Detect which cell encompasses the target text, then output its [X, Y] center coordinate. 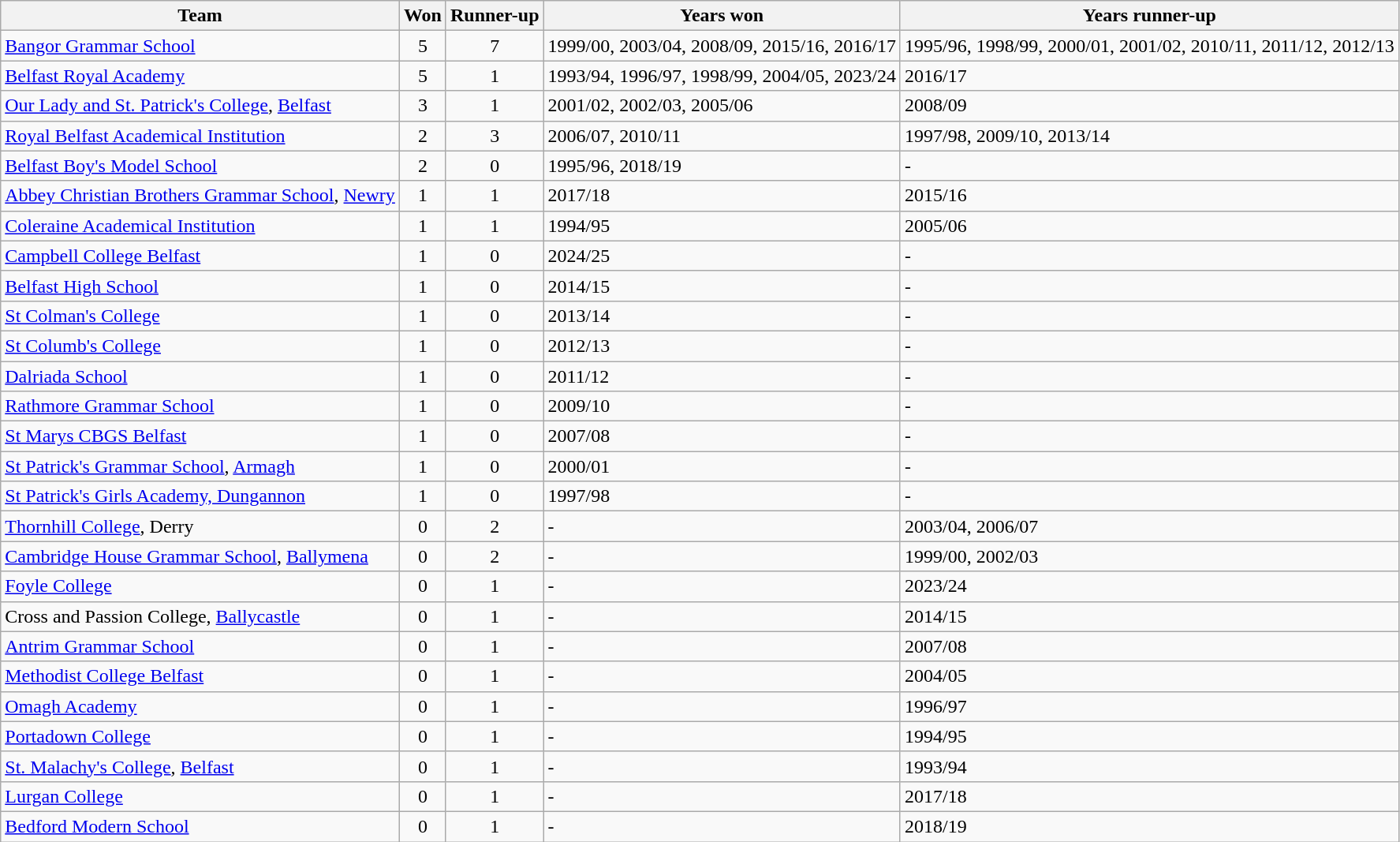
Our Lady and St. Patrick's College, Belfast [200, 106]
Royal Belfast Academical Institution [200, 136]
Dalriada School [200, 376]
Bedford Modern School [200, 826]
2015/16 [1149, 196]
Bangor Grammar School [200, 46]
1996/97 [1149, 706]
Belfast Royal Academy [200, 76]
2018/19 [1149, 826]
2006/07, 2010/11 [722, 136]
Belfast Boy's Model School [200, 166]
St Colman's College [200, 316]
2005/06 [1149, 226]
Lurgan College [200, 796]
1997/98 [722, 496]
Rathmore Grammar School [200, 406]
Won [423, 16]
Team [200, 16]
7 [495, 46]
Thornhill College, Derry [200, 526]
Omagh Academy [200, 706]
2016/17 [1149, 76]
St Columb's College [200, 346]
2004/05 [1149, 676]
2013/14 [722, 316]
Antrim Grammar School [200, 646]
St. Malachy's College, Belfast [200, 766]
1993/94, 1996/97, 1998/99, 2004/05, 2023/24 [722, 76]
Campbell College Belfast [200, 256]
Cambridge House Grammar School, Ballymena [200, 556]
2011/12 [722, 376]
2000/01 [722, 466]
1993/94 [1149, 766]
1999/00, 2002/03 [1149, 556]
1997/98, 2009/10, 2013/14 [1149, 136]
2023/24 [1149, 586]
1995/96, 2018/19 [722, 166]
2024/25 [722, 256]
Foyle College [200, 586]
2012/13 [722, 346]
2003/04, 2006/07 [1149, 526]
2009/10 [722, 406]
Coleraine Academical Institution [200, 226]
Years won [722, 16]
1999/00, 2003/04, 2008/09, 2015/16, 2016/17 [722, 46]
St Patrick's Grammar School, Armagh [200, 466]
Runner-up [495, 16]
2001/02, 2002/03, 2005/06 [722, 106]
Abbey Christian Brothers Grammar School, Newry [200, 196]
Cross and Passion College, Ballycastle [200, 616]
St Patrick's Girls Academy, Dungannon [200, 496]
Portadown College [200, 736]
St Marys CBGS Belfast [200, 436]
1995/96, 1998/99, 2000/01, 2001/02, 2010/11, 2011/12, 2012/13 [1149, 46]
Belfast High School [200, 286]
Methodist College Belfast [200, 676]
2008/09 [1149, 106]
Years runner-up [1149, 16]
